Locate the cell with the specified text and output its (x, y) center coordinate. 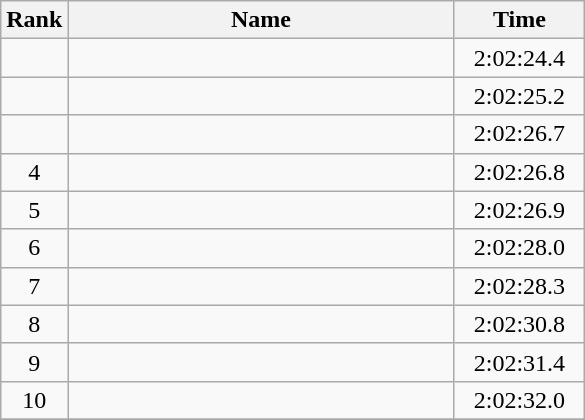
2:02:26.9 (520, 210)
2:02:26.8 (520, 172)
2:02:24.4 (520, 58)
7 (34, 286)
2:02:25.2 (520, 96)
6 (34, 248)
2:02:31.4 (520, 362)
8 (34, 324)
2:02:28.0 (520, 248)
5 (34, 210)
4 (34, 172)
2:02:28.3 (520, 286)
Name (261, 20)
2:02:26.7 (520, 134)
10 (34, 400)
9 (34, 362)
Rank (34, 20)
Time (520, 20)
2:02:32.0 (520, 400)
2:02:30.8 (520, 324)
